Determine the (x, y) coordinate at the center of the cell enclosing the given text.  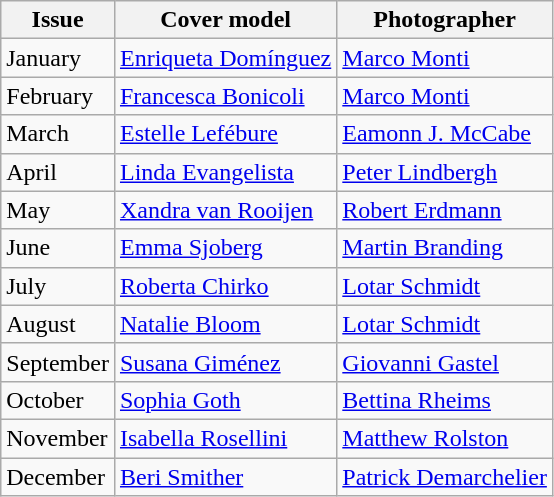
Susana Giménez (225, 362)
Peter Lindbergh (445, 172)
Isabella Rosellini (225, 438)
Estelle Lefébure (225, 134)
Martin Branding (445, 248)
July (58, 286)
Eamonn J. McCabe (445, 134)
Photographer (445, 20)
August (58, 324)
Bettina Rheims (445, 400)
Roberta Chirko (225, 286)
Patrick Demarchelier (445, 477)
Emma Sjoberg (225, 248)
Sophia Goth (225, 400)
Cover model (225, 20)
Enriqueta Domínguez (225, 58)
Matthew Rolston (445, 438)
January (58, 58)
November (58, 438)
Natalie Bloom (225, 324)
Issue (58, 20)
Robert Erdmann (445, 210)
Linda Evangelista (225, 172)
Francesca Bonicoli (225, 96)
December (58, 477)
April (58, 172)
September (58, 362)
Giovanni Gastel (445, 362)
June (58, 248)
May (58, 210)
February (58, 96)
March (58, 134)
Beri Smither (225, 477)
October (58, 400)
Xandra van Rooijen (225, 210)
